For the text-containing cell, return its midpoint in (x, y) coordinate format. 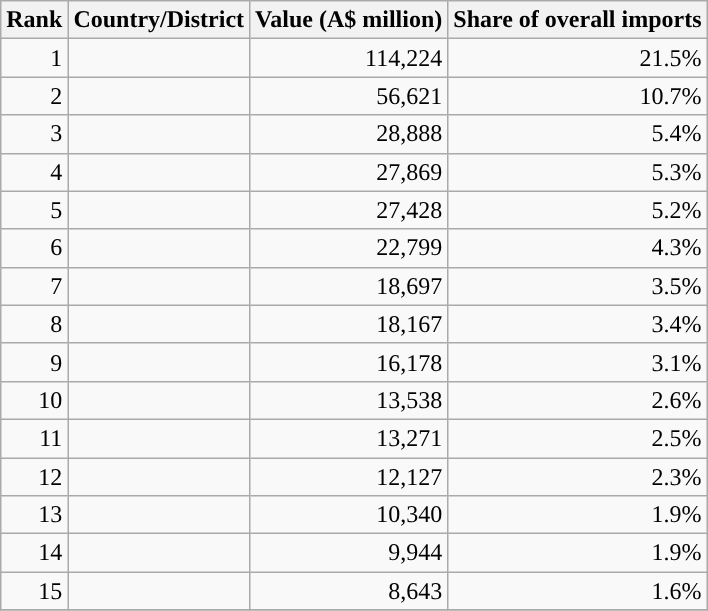
8 (34, 324)
9,944 (349, 553)
2.3% (578, 477)
Country/District (159, 20)
5.3% (578, 172)
22,799 (349, 248)
4 (34, 172)
7 (34, 286)
15 (34, 591)
5 (34, 210)
13 (34, 515)
56,621 (349, 96)
114,224 (349, 58)
9 (34, 362)
10,340 (349, 515)
3.5% (578, 286)
2.5% (578, 438)
14 (34, 553)
Value (A$ million) (349, 20)
16,178 (349, 362)
5.4% (578, 134)
18,697 (349, 286)
28,888 (349, 134)
18,167 (349, 324)
3 (34, 134)
12,127 (349, 477)
1 (34, 58)
4.3% (578, 248)
27,428 (349, 210)
13,271 (349, 438)
10 (34, 400)
Share of overall imports (578, 20)
2 (34, 96)
Rank (34, 20)
10.7% (578, 96)
5.2% (578, 210)
1.6% (578, 591)
2.6% (578, 400)
21.5% (578, 58)
27,869 (349, 172)
3.4% (578, 324)
11 (34, 438)
6 (34, 248)
8,643 (349, 591)
13,538 (349, 400)
3.1% (578, 362)
12 (34, 477)
